Output the [X, Y] coordinate of the center of the cell containing the given text.  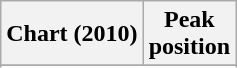
Peakposition [189, 34]
Chart (2010) [72, 34]
